From the cell containing the given text, extract its center point as [X, Y] coordinate. 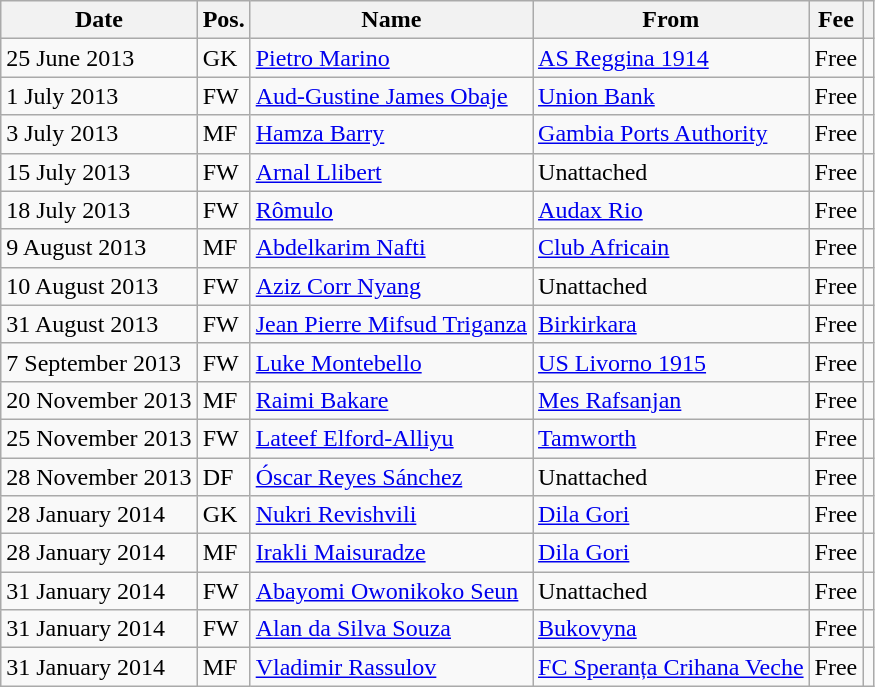
20 November 2013 [99, 400]
Birkirkara [672, 324]
Luke Montebello [391, 362]
31 August 2013 [99, 324]
10 August 2013 [99, 286]
Tamworth [672, 438]
DF [224, 477]
Alan da Silva Souza [391, 629]
Lateef Elford-Alliyu [391, 438]
15 July 2013 [99, 172]
Fee [836, 20]
Pietro Marino [391, 58]
Irakli Maisuradze [391, 553]
1 July 2013 [99, 96]
FC Speranța Crihana Veche [672, 667]
US Livorno 1915 [672, 362]
7 September 2013 [99, 362]
Date [99, 20]
Nukri Revishvili [391, 515]
Abayomi Owonikoko Seun [391, 591]
Óscar Reyes Sánchez [391, 477]
Pos. [224, 20]
Audax Rio [672, 210]
3 July 2013 [99, 134]
25 November 2013 [99, 438]
AS Reggina 1914 [672, 58]
Union Bank [672, 96]
Aud-Gustine James Obaje [391, 96]
Aziz Corr Nyang [391, 286]
28 November 2013 [99, 477]
Abdelkarim Nafti [391, 248]
Bukovyna [672, 629]
25 June 2013 [99, 58]
Hamza Barry [391, 134]
Vladimir Rassulov [391, 667]
Raimi Bakare [391, 400]
Jean Pierre Mifsud Triganza [391, 324]
Arnal Llibert [391, 172]
Club Africain [672, 248]
Rômulo [391, 210]
From [672, 20]
Mes Rafsanjan [672, 400]
Gambia Ports Authority [672, 134]
Name [391, 20]
9 August 2013 [99, 248]
18 July 2013 [99, 210]
